Determine the (X, Y) coordinate at the center of the cell enclosing the given text.  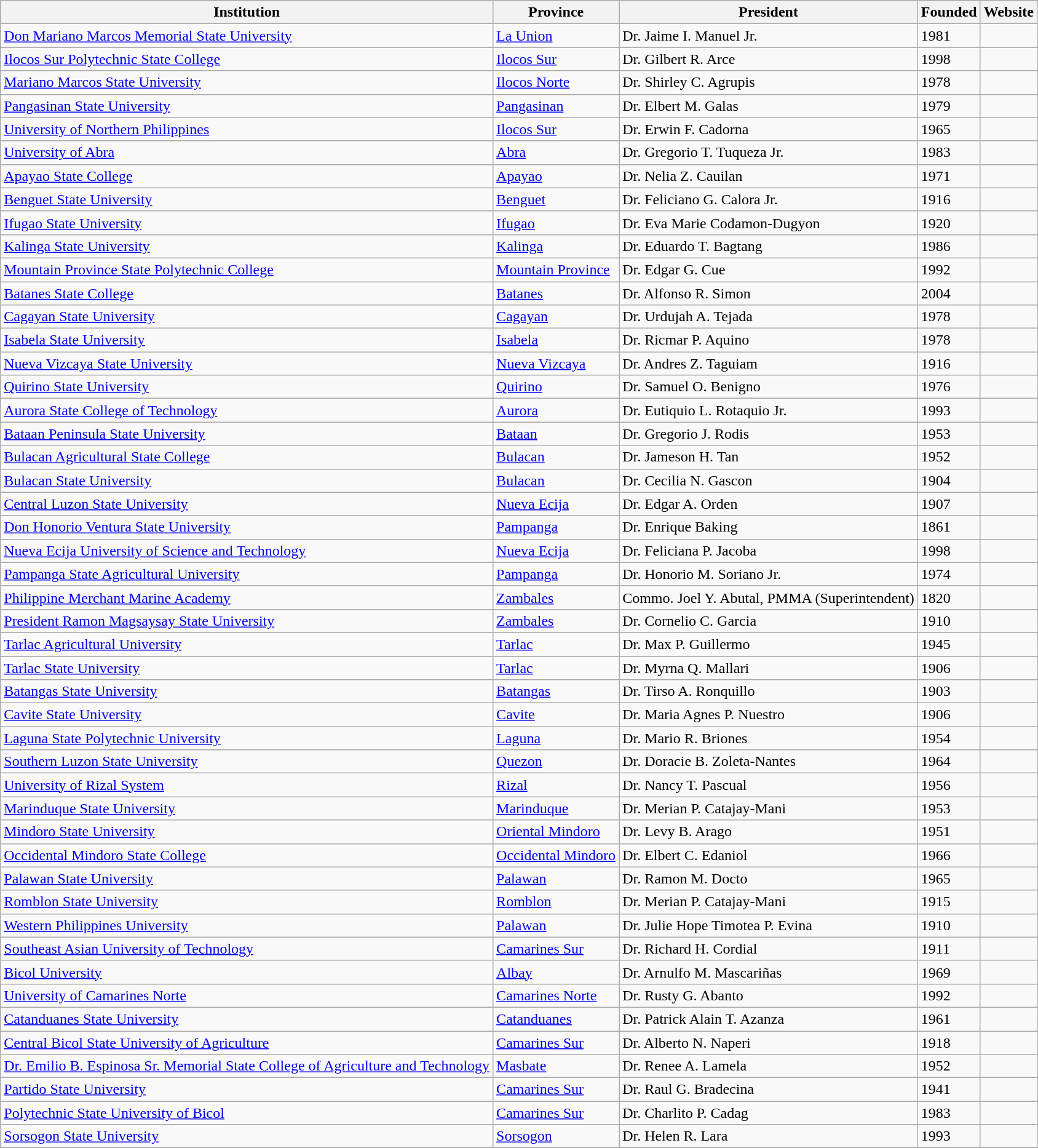
Dr. Alfonso R. Simon (769, 293)
Website (1008, 12)
Dr. Shirley C. Agrupis (769, 82)
Dr. Julie Hope Timotea P. Evina (769, 925)
1979 (949, 106)
Albay (556, 972)
Dr. Cornelio C. Garcia (769, 621)
1907 (949, 504)
Dr. Edgar A. Orden (769, 504)
Founded (949, 12)
Cagayan (556, 317)
1971 (949, 176)
1951 (949, 832)
Apayao State College (247, 176)
Dr. Emilio B. Espinosa Sr. Memorial State College of Agriculture and Technology (247, 1066)
Aurora State College of Technology (247, 410)
Southern Luzon State University (247, 762)
Dr. Gilbert R. Arce (769, 59)
Sorsogon (556, 1136)
Nueva Ecija University of Science and Technology (247, 551)
Camarines Norte (556, 995)
Dr. Eva Marie Codamon-Dugyon (769, 223)
1941 (949, 1090)
Dr. Jameson H. Tan (769, 457)
La Union (556, 36)
Pampanga State Agricultural University (247, 574)
1861 (949, 527)
Mountain Province State Polytechnic College (247, 269)
Don Honorio Ventura State University (247, 527)
Mariano Marcos State University (247, 82)
Dr. Elbert C. Edaniol (769, 855)
Catanduanes (556, 1019)
Benguet State University (247, 199)
1820 (949, 597)
Mountain Province (556, 269)
Bulacan State University (247, 480)
Dr. Rusty G. Abanto (769, 995)
Apayao (556, 176)
Dr. Honorio M. Soriano Jr. (769, 574)
Pangasinan State University (247, 106)
University of Northern Philippines (247, 129)
Catanduanes State University (247, 1019)
Dr. Elbert M. Galas (769, 106)
1974 (949, 574)
Dr. Jaime I. Manuel Jr. (769, 36)
Dr. Edgar G. Cue (769, 269)
Dr. Nancy T. Pascual (769, 785)
Isabela State University (247, 340)
Dr. Nelia Z. Cauilan (769, 176)
Rizal (556, 785)
Masbate (556, 1066)
Dr. Alberto N. Naperi (769, 1043)
1969 (949, 972)
Abra (556, 153)
1920 (949, 223)
Quirino State University (247, 387)
1915 (949, 902)
Cavite (556, 715)
Dr. Maria Agnes P. Nuestro (769, 715)
Dr. Eduardo T. Bagtang (769, 246)
Bataan Peninsula State University (247, 434)
Dr. Patrick Alain T. Azanza (769, 1019)
Dr. Enrique Baking (769, 527)
Bicol University (247, 972)
Kalinga State University (247, 246)
Benguet (556, 199)
1966 (949, 855)
Dr. Gregorio T. Tuqueza Jr. (769, 153)
Dr. Eutiquio L. Rotaquio Jr. (769, 410)
Central Luzon State University (247, 504)
Ilocos Sur Polytechnic State College (247, 59)
Dr. Charlito P. Cadag (769, 1113)
University of Abra (247, 153)
Dr. Ricmar P. Aquino (769, 340)
Province (556, 12)
Dr. Feliciana P. Jacoba (769, 551)
Laguna (556, 738)
Marinduque State University (247, 808)
Quirino (556, 387)
Southeast Asian University of Technology (247, 949)
Palawan State University (247, 879)
Institution (247, 12)
Batangas State University (247, 692)
Dr. Doracie B. Zoleta-Nantes (769, 762)
Cagayan State University (247, 317)
Dr. Levy B. Arago (769, 832)
Aurora (556, 410)
Dr. Helen R. Lara (769, 1136)
Isabela (556, 340)
1911 (949, 949)
1945 (949, 644)
University of Camarines Norte (247, 995)
Tarlac Agricultural University (247, 644)
Occidental Mindoro (556, 855)
Batanes (556, 293)
Central Bicol State University of Agriculture (247, 1043)
Dr. Erwin F. Cadorna (769, 129)
Dr. Urdujah A. Tejada (769, 317)
Ifugao State University (247, 223)
Dr. Samuel O. Benigno (769, 387)
Dr. Richard H. Cordial (769, 949)
Commo. Joel Y. Abutal, PMMA (Superintendent) (769, 597)
Dr. Tirso A. Ronquillo (769, 692)
Dr. Cecilia N. Gascon (769, 480)
Occidental Mindoro State College (247, 855)
1964 (949, 762)
Dr. Feliciano G. Calora Jr. (769, 199)
President (769, 12)
Romblon (556, 902)
President Ramon Magsaysay State University (247, 621)
Dr. Raul G. Bradecina (769, 1090)
Ifugao (556, 223)
Sorsogon State University (247, 1136)
Bataan (556, 434)
Dr. Andres Z. Taguiam (769, 364)
Dr. Myrna Q. Mallari (769, 668)
Don Mariano Marcos Memorial State University (247, 36)
Laguna State Polytechnic University (247, 738)
Dr. Max P. Guillermo (769, 644)
Mindoro State University (247, 832)
Marinduque (556, 808)
1981 (949, 36)
Nueva Vizcaya State University (247, 364)
University of Rizal System (247, 785)
1986 (949, 246)
Cavite State University (247, 715)
Nueva Vizcaya (556, 364)
1954 (949, 738)
Pangasinan (556, 106)
Dr. Gregorio J. Rodis (769, 434)
1956 (949, 785)
1976 (949, 387)
Dr. Arnulfo M. Mascariñas (769, 972)
Dr. Ramon M. Docto (769, 879)
Dr. Renee A. Lamela (769, 1066)
Bulacan Agricultural State College (247, 457)
Ilocos Norte (556, 82)
1961 (949, 1019)
1903 (949, 692)
Romblon State University (247, 902)
Batanes State College (247, 293)
1918 (949, 1043)
Dr. Mario R. Briones (769, 738)
Tarlac State University (247, 668)
2004 (949, 293)
Kalinga (556, 246)
Oriental Mindoro (556, 832)
Batangas (556, 692)
Western Philippines University (247, 925)
1904 (949, 480)
Polytechnic State University of Bicol (247, 1113)
Partido State University (247, 1090)
Philippine Merchant Marine Academy (247, 597)
Quezon (556, 762)
